Capture the cell that displays the provided text and extract its [X, Y] central coordinate. 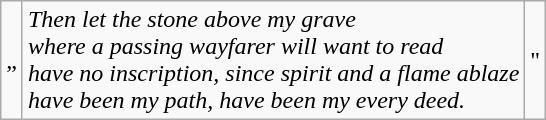
" [536, 60]
„ [12, 60]
